Locate the cell with the specified text and output its (X, Y) center coordinate. 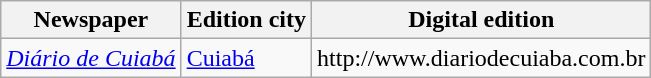
Digital edition (482, 20)
Edition city (246, 20)
Cuiabá (246, 58)
Newspaper (91, 20)
Diário de Cuiabá (91, 58)
http://www.diariodecuiaba.com.br (482, 58)
